Provide the [X, Y] coordinate of the cell's center where the given text is located.  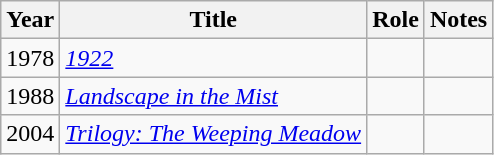
Role [396, 20]
1978 [30, 58]
Landscape in the Mist [214, 96]
1988 [30, 96]
2004 [30, 134]
Notes [458, 20]
Title [214, 20]
Trilogy: The Weeping Meadow [214, 134]
1922 [214, 58]
Year [30, 20]
